Extract the (X, Y) coordinate from the center of the cell holding the provided text.  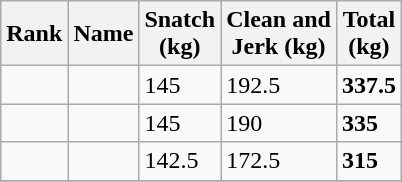
Snatch (kg) (180, 34)
315 (368, 161)
172.5 (279, 161)
Rank (34, 34)
337.5 (368, 85)
Total (kg) (368, 34)
Name (104, 34)
142.5 (180, 161)
335 (368, 123)
Clean and Jerk (kg) (279, 34)
190 (279, 123)
192.5 (279, 85)
